Identify which cell holds the provided text, then report its [x, y] central coordinate. 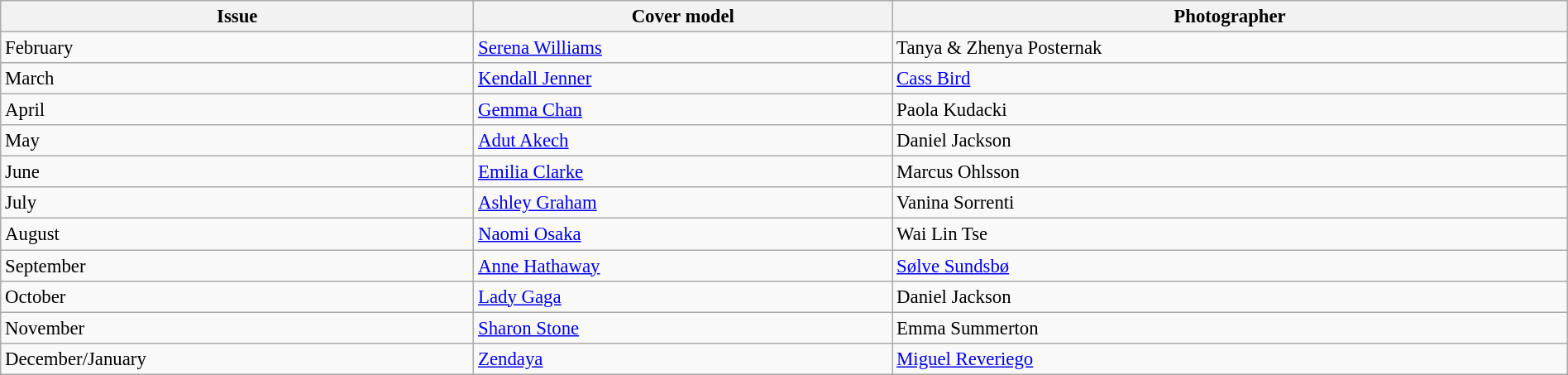
Anne Hathaway [683, 266]
June [237, 172]
Emma Summerton [1230, 328]
Wai Lin Tse [1230, 234]
Paola Kudacki [1230, 110]
Photographer [1230, 17]
May [237, 141]
Gemma Chan [683, 110]
Emilia Clarke [683, 172]
March [237, 79]
February [237, 48]
Serena Williams [683, 48]
July [237, 203]
Sølve Sundsbø [1230, 266]
Adut Akech [683, 141]
Zendaya [683, 358]
October [237, 296]
Lady Gaga [683, 296]
November [237, 328]
Sharon Stone [683, 328]
Kendall Jenner [683, 79]
Cass Bird [1230, 79]
Ashley Graham [683, 203]
Vanina Sorrenti [1230, 203]
September [237, 266]
December/January [237, 358]
Miguel Reveriego [1230, 358]
Tanya & Zhenya Posternak [1230, 48]
August [237, 234]
Cover model [683, 17]
Issue [237, 17]
April [237, 110]
Naomi Osaka [683, 234]
Marcus Ohlsson [1230, 172]
